For the text-containing cell, return its midpoint in [x, y] coordinate format. 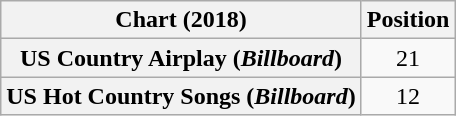
US Country Airplay (Billboard) [181, 58]
Chart (2018) [181, 20]
Position [408, 20]
21 [408, 58]
US Hot Country Songs (Billboard) [181, 96]
12 [408, 96]
